Provide the (x, y) coordinate of the cell's center where the given text is located.  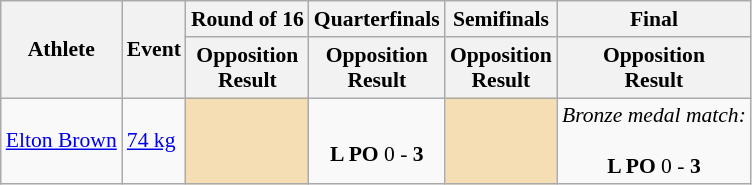
Quarterfinals (377, 19)
Round of 16 (248, 19)
Event (154, 50)
Elton Brown (62, 142)
74 kg (154, 142)
Semifinals (501, 19)
Final (654, 19)
L PO 0 - 3 (377, 142)
Bronze medal match:L PO 0 - 3 (654, 142)
Athlete (62, 50)
